Find where the given text appears and provide that cell's center as (x, y) coordinate. 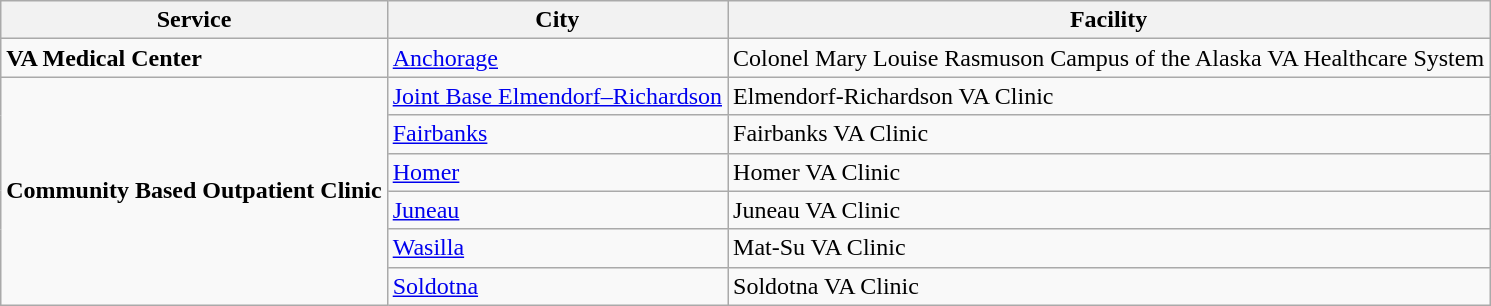
Wasilla (557, 248)
Anchorage (557, 58)
Fairbanks (557, 134)
Juneau (557, 210)
VA Medical Center (194, 58)
Community Based Outpatient Clinic (194, 191)
Soldotna (557, 286)
Joint Base Elmendorf–Richardson (557, 96)
Homer (557, 172)
City (557, 20)
Soldotna VA Clinic (1109, 286)
Fairbanks VA Clinic (1109, 134)
Mat-Su VA Clinic (1109, 248)
Facility (1109, 20)
Elmendorf-Richardson VA Clinic (1109, 96)
Homer VA Clinic (1109, 172)
Service (194, 20)
Juneau VA Clinic (1109, 210)
Colonel Mary Louise Rasmuson Campus of the Alaska VA Healthcare System (1109, 58)
